Detect which cell encompasses the target text, then output its (x, y) center coordinate. 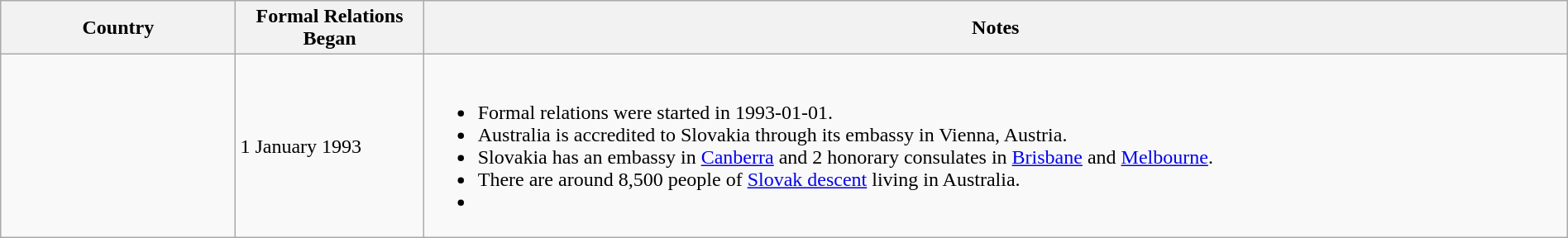
Notes (996, 28)
Country (118, 28)
1 January 1993 (329, 145)
Formal Relations Began (329, 28)
